From the cell containing the given text, extract its center point as [x, y] coordinate. 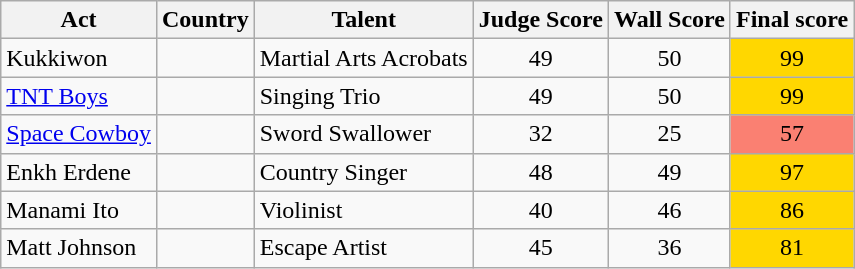
Judge Score [540, 20]
Enkh Erdene [79, 172]
57 [792, 134]
32 [540, 134]
Manami Ito [79, 210]
45 [540, 248]
Country Singer [364, 172]
Wall Score [670, 20]
Final score [792, 20]
Matt Johnson [79, 248]
Country [205, 20]
48 [540, 172]
86 [792, 210]
Sword Swallower [364, 134]
36 [670, 248]
Kukkiwon [79, 58]
46 [670, 210]
TNT Boys [79, 96]
25 [670, 134]
Violinist [364, 210]
Escape Artist [364, 248]
Martial Arts Acrobats [364, 58]
Singing Trio [364, 96]
Act [79, 20]
Talent [364, 20]
40 [540, 210]
97 [792, 172]
81 [792, 248]
Space Cowboy [79, 134]
